Extract the (x, y) coordinate from the center of the cell holding the provided text.  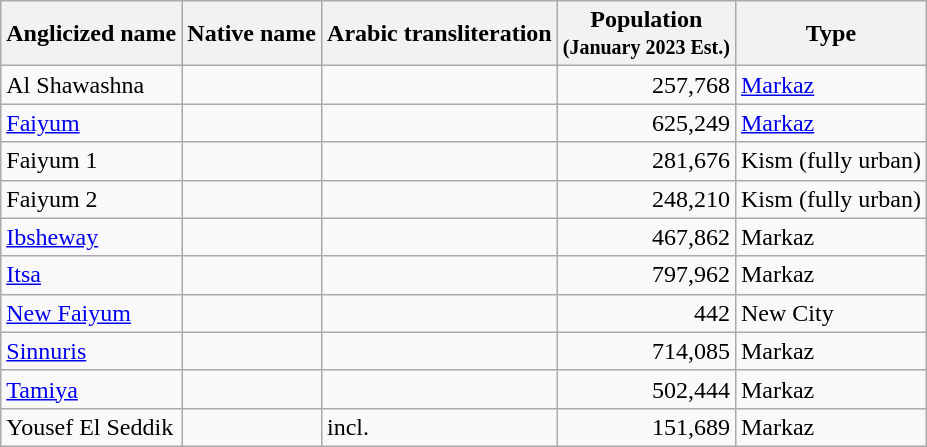
incl. (440, 427)
Ibsheway (92, 237)
Sinnuris (92, 351)
625,249 (646, 123)
Population(January 2023 Est.) (646, 34)
Anglicized name (92, 34)
281,676 (646, 161)
Yousef El Seddik (92, 427)
257,768 (646, 85)
797,962 (646, 275)
442 (646, 313)
Faiyum 1 (92, 161)
New Faiyum (92, 313)
Itsa (92, 275)
151,689 (646, 427)
Tamiya (92, 389)
Native name (252, 34)
Faiyum 2 (92, 199)
New City (830, 313)
Arabic transliteration (440, 34)
Al Shawashna (92, 85)
Type (830, 34)
248,210 (646, 199)
714,085 (646, 351)
502,444 (646, 389)
Faiyum (92, 123)
467,862 (646, 237)
